Locate the cell with the specified text and output its (X, Y) center coordinate. 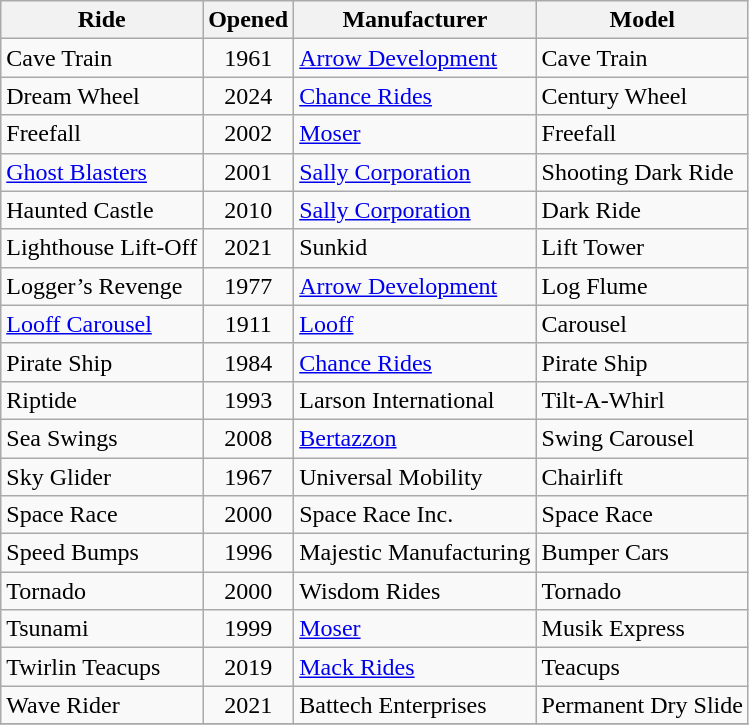
1977 (248, 286)
Haunted Castle (102, 210)
Permanent Dry Slide (642, 705)
Sky Glider (102, 477)
Wisdom Rides (415, 591)
Battech Enterprises (415, 705)
2010 (248, 210)
Larson International (415, 400)
2001 (248, 172)
Ghost Blasters (102, 172)
Dark Ride (642, 210)
1984 (248, 362)
Looff (415, 324)
1996 (248, 553)
1911 (248, 324)
2024 (248, 96)
2008 (248, 438)
Majestic Manufacturing (415, 553)
Riptide (102, 400)
Manufacturer (415, 20)
Model (642, 20)
Dream Wheel (102, 96)
Speed Bumps (102, 553)
Chairlift (642, 477)
Logger’s Revenge (102, 286)
Opened (248, 20)
Sunkid (415, 248)
Space Race Inc. (415, 515)
Lighthouse Lift-Off (102, 248)
Looff Carousel (102, 324)
Bertazzon (415, 438)
Tsunami (102, 629)
1967 (248, 477)
Log Flume (642, 286)
Twirlin Teacups (102, 667)
Shooting Dark Ride (642, 172)
1961 (248, 58)
Wave Rider (102, 705)
Sea Swings (102, 438)
Tilt-A-Whirl (642, 400)
Swing Carousel (642, 438)
1993 (248, 400)
Universal Mobility (415, 477)
Lift Tower (642, 248)
Century Wheel (642, 96)
2002 (248, 134)
1999 (248, 629)
Bumper Cars (642, 553)
Mack Rides (415, 667)
Musik Express (642, 629)
2019 (248, 667)
Carousel (642, 324)
Ride (102, 20)
Teacups (642, 667)
